Determine the [X, Y] coordinate at the center of the cell enclosing the given text.  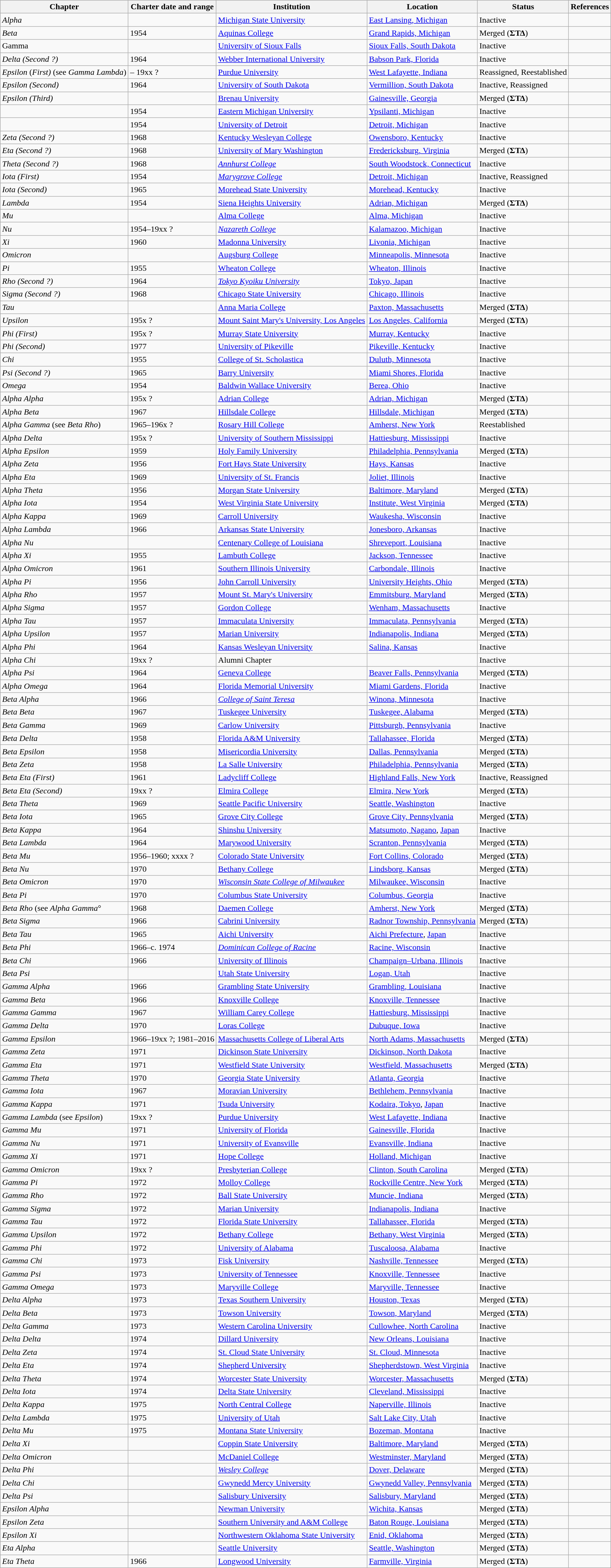
Omega [64, 386]
Gamma Eta [64, 1065]
St. Cloud, Minnesota [422, 1352]
Carroll University [292, 516]
Moravian University [292, 1091]
Cleveland, Mississippi [422, 1391]
Delta Zeta [64, 1352]
Lambda [64, 203]
Bozeman, Montana [422, 1431]
Reestablished [523, 425]
Elmira, New York [422, 790]
Institution [292, 7]
Alma, Michigan [422, 216]
Towson University [292, 1313]
– 19xx ? [172, 72]
Gainesville, Florida [422, 1130]
Kodaira, Tokyo, Japan [422, 1104]
University of Florida [292, 1130]
Chi [64, 359]
St. Cloud State University [292, 1352]
Alpha Kappa [64, 516]
Epsilon Alpha [64, 1509]
Dallas, Pennsylvania [422, 751]
Alpha Omega [64, 686]
Champaign–Urbana, Illinois [422, 960]
Westfield, Massachusetts [422, 1065]
Delta Omicron [64, 1457]
Columbus State University [292, 895]
Joliet, Illinois [422, 477]
Beta Nu [64, 869]
Gamma Tau [64, 1222]
Institute, West Virginia [422, 503]
University Heights, Ohio [422, 582]
Hope College [292, 1156]
Newman University [292, 1509]
Alpha Lambda [64, 529]
Mount St. Mary's University [292, 595]
Colorado State University [292, 856]
Iota (Second) [64, 190]
1959 [172, 451]
Brenau University [292, 98]
Texas Southern University [292, 1300]
Muncie, Indiana [422, 1195]
Gamma Lambda (see Epsilon) [64, 1117]
Ladycliff College [292, 777]
Chicago, Illinois [422, 294]
Babson Park, Florida [422, 59]
Beta Tau [64, 934]
Delta Eta [64, 1365]
Shinshu University [292, 830]
Gamma Pi [64, 1182]
Beta Pi [64, 895]
Gamma Nu [64, 1143]
Barry University [292, 372]
Tuscaloosa, Alabama [422, 1248]
Theta (Second ?) [64, 164]
Fort Collins, Colorado [422, 856]
Sigma (Second ?) [64, 294]
Alpha Epsilon [64, 451]
Gamma Omicron [64, 1169]
Alpha Omicron [64, 568]
Epsilon (First) (see Gamma Lambda) [64, 72]
Dubuque, Iowa [422, 1026]
Dickinson, North Dakota [422, 1052]
Towson, Maryland [422, 1313]
Jonesboro, Arkansas [422, 529]
Waukesha, Wisconsin [422, 516]
Wichita, Kansas [422, 1509]
Alpha Iota [64, 503]
Jackson, Tennessee [422, 555]
Salt Lake City, Utah [422, 1418]
Murray, Kentucky [422, 333]
Alpha Sigma [64, 608]
Reassigned, Reestablished [523, 72]
Epsilon Xi [64, 1535]
Misericordia University [292, 751]
Sioux Falls, South Dakota [422, 46]
Vermillion, South Dakota [422, 85]
1977 [172, 346]
University of Detroit [292, 124]
Florida State University [292, 1222]
Milwaukee, Wisconsin [422, 882]
Iota (First) [64, 177]
Alpha Chi [64, 660]
Beta Gamma [64, 725]
Psi (Second ?) [64, 372]
North Adams, Massachusetts [422, 1039]
Emmitsburg, Maryland [422, 595]
Augsburg College [292, 255]
University of Illinois [292, 960]
Holland, Michigan [422, 1156]
Delta Phi [64, 1470]
John Carroll University [292, 582]
Gamma Zeta [64, 1052]
College of St. Scholastica [292, 359]
Florida A&M University [292, 738]
Delta Kappa [64, 1404]
Wisconsin State College of Milwaukee [292, 882]
Lambuth College [292, 555]
Fort Hays State University [292, 464]
West Virginia State University [292, 503]
Worcester, Massachusetts [422, 1378]
Eta Alpha [64, 1548]
Atlanta, Georgia [422, 1078]
Dominican College of Racine [292, 947]
Beta Omicron [64, 882]
Hillsdale, Michigan [422, 412]
Michigan State University [292, 20]
Epsilon (Third) [64, 98]
Radnor Township, Pennsylvania [422, 921]
Beta Lambda [64, 843]
Winona, Minnesota [422, 699]
Grambling State University [292, 986]
Alpha Nu [64, 542]
Los Angeles, California [422, 320]
Alpha Psi [64, 673]
McDaniel College [292, 1457]
Rho (Second ?) [64, 281]
Alpha Zeta [64, 464]
Aquinas College [292, 33]
Gamma Phi [64, 1248]
Beta Eta (Second) [64, 790]
Bethany, West Virginia [422, 1235]
Delta Alpha [64, 1300]
Omicron [64, 255]
Xi [64, 242]
Eastern Michigan University [292, 111]
Molloy College [292, 1182]
1966–19xx ?; 1981–2016 [172, 1039]
Presbyterian College [292, 1169]
Livonia, Michigan [422, 242]
Daemen College [292, 908]
Maryville College [292, 1287]
Beta Beta [64, 712]
Centenary College of Louisiana [292, 542]
Ypsilanti, Michigan [422, 111]
University of Tennessee [292, 1274]
Utah State University [292, 973]
Pittsburgh, Pennsylvania [422, 725]
Beta Zeta [64, 764]
Beta Psi [64, 973]
Owensboro, Kentucky [422, 137]
Miami Shores, Florida [422, 372]
Southern University and A&M College [292, 1522]
Beta Theta [64, 804]
Delta Delta [64, 1339]
Eta (Second ?) [64, 150]
Alpha Phi [64, 647]
1965–196x ? [172, 425]
Gamma Theta [64, 1078]
Nazareth College [292, 229]
New Orleans, Louisiana [422, 1339]
Hays, Kansas [422, 464]
Paxton, Massachusetts [422, 307]
Immaculata University [292, 621]
Carlow University [292, 725]
Seattle Pacific University [292, 804]
Eta Theta [64, 1561]
Delta Psi [64, 1496]
Gwynedd Valley, Pennsylvania [422, 1483]
Beta Epsilon [64, 751]
Beta Phi [64, 947]
Mu [64, 216]
Gamma Gamma [64, 1013]
Duluth, Minnesota [422, 359]
Westfield State University [292, 1065]
Delta Iota [64, 1391]
University of St. Francis [292, 477]
Phi (Second) [64, 346]
Columbus, Georgia [422, 895]
Farmville, Virginia [422, 1561]
Alma College [292, 216]
University of Southern Mississippi [292, 438]
Cabrini University [292, 921]
Charter date and range [172, 7]
1954–19xx ? [172, 229]
Gamma Xi [64, 1156]
Montana State University [292, 1431]
Salisbury University [292, 1496]
Aichi University [292, 934]
Gamma Chi [64, 1261]
Maryville, Tennessee [422, 1287]
Western Carolina University [292, 1326]
South Woodstock, Connecticut [422, 164]
Gwynedd Mercy University [292, 1483]
Nashville, Tennessee [422, 1261]
Delta Lambda [64, 1418]
Chicago State University [292, 294]
Tokyo, Japan [422, 281]
Berea, Ohio [422, 386]
Epsilon Zeta [64, 1522]
Alpha Rho [64, 595]
Alumni Chapter [292, 660]
Beta Sigma [64, 921]
Gamma Upsilon [64, 1235]
Webber International University [292, 59]
Westminster, Maryland [422, 1457]
Carbondale, Illinois [422, 568]
Siena Heights University [292, 203]
Alpha Eta [64, 477]
Houston, Texas [422, 1300]
Grove City, Pennsylvania [422, 817]
Loras College [292, 1026]
Kalamazoo, Michigan [422, 229]
1956–1960; xxxx ? [172, 856]
Massachusetts College of Liberal Arts [292, 1039]
Beta Eta (First) [64, 777]
Tuskegee University [292, 712]
Marygrove College [292, 177]
Highland Falls, New York [422, 777]
Morehead, Kentucky [422, 190]
Baldwin Wallace University [292, 386]
Alpha [64, 20]
Shepherd University [292, 1365]
Shepherdstown, West Virginia [422, 1365]
Gamma Sigma [64, 1208]
Beta Mu [64, 856]
Knoxville College [292, 1000]
Elmira College [292, 790]
Delta Gamma [64, 1326]
Tokyo Kyoiku University [292, 281]
University of Pikeville [292, 346]
University of Evansville [292, 1143]
Alpha Gamma (see Beta Rho) [64, 425]
Pikeville, Kentucky [422, 346]
Geneva College [292, 673]
Alpha Pi [64, 582]
Scranton, Pennsylvania [422, 843]
Wheaton, Illinois [422, 268]
University of Mary Washington [292, 150]
Nu [64, 229]
Beaver Falls, Pennsylvania [422, 673]
William Carey College [292, 1013]
Beta Alpha [64, 699]
Anna Maria College [292, 307]
Alpha Delta [64, 438]
Evansville, Indiana [422, 1143]
North Central College [292, 1404]
Worcester State University [292, 1378]
Georgia State University [292, 1078]
Gamma Psi [64, 1274]
1966–c. 1974 [172, 947]
Adrian College [292, 399]
Grove City College [292, 817]
Location [422, 7]
Bethlehem, Pennsylvania [422, 1091]
Mount Saint Mary's University, Los Angeles [292, 320]
Gamma Iota [64, 1091]
Hillsdale College [292, 412]
Ball State University [292, 1195]
Delta Theta [64, 1378]
Gamma Alpha [64, 986]
Clinton, South Carolina [422, 1169]
Gamma Delta [64, 1026]
Dillard University [292, 1339]
Gamma [64, 46]
Alpha Upsilon [64, 634]
Matsumoto, Nagano, Japan [422, 830]
Cullowhee, North Carolina [422, 1326]
Alpha Alpha [64, 399]
Fisk University [292, 1261]
Upsilon [64, 320]
Wesley College [292, 1470]
Seattle University [292, 1548]
Beta Iota [64, 817]
Northwestern Oklahoma State University [292, 1535]
Chapter [64, 7]
Gordon College [292, 608]
Baton Rouge, Louisiana [422, 1522]
Tuskegee, Alabama [422, 712]
Morgan State University [292, 490]
Marywood University [292, 843]
Rockville Centre, New York [422, 1182]
Delta Chi [64, 1483]
Zeta (Second ?) [64, 137]
Rosary Hill College [292, 425]
Morehead State University [292, 190]
Fredericksburg, Virginia [422, 150]
Gamma Rho [64, 1195]
Logan, Utah [422, 973]
1960 [172, 242]
Lindsborg, Kansas [422, 869]
Naperville, Illinois [422, 1404]
East Lansing, Michigan [422, 20]
Salisbury, Maryland [422, 1496]
Aichi Prefecture, Japan [422, 934]
Salina, Kansas [422, 647]
Delta State University [292, 1391]
Kentucky Wesleyan College [292, 137]
Alpha Tau [64, 621]
Beta Chi [64, 960]
Epsilon (Second) [64, 85]
Arkansas State University [292, 529]
Delta Beta [64, 1313]
Gamma Epsilon [64, 1039]
Gamma Beta [64, 1000]
Kansas Wesleyan University [292, 647]
Gamma Kappa [64, 1104]
Madonna University [292, 242]
College of Saint Teresa [292, 699]
Wheaton College [292, 268]
University of South Dakota [292, 85]
University of Sioux Falls [292, 46]
University of Utah [292, 1418]
Coppin State University [292, 1444]
Grand Rapids, Michigan [422, 33]
Phi (First) [64, 333]
Longwood University [292, 1561]
Immaculata, Pennsylvania [422, 621]
Beta Delta [64, 738]
University of Alabama [292, 1248]
Miami Gardens, Florida [422, 686]
Pi [64, 268]
Wenham, Massachusetts [422, 608]
La Salle University [292, 764]
Alpha Xi [64, 555]
Minneapolis, Minnesota [422, 255]
Southern Illinois University [292, 568]
Holy Family University [292, 451]
Murray State University [292, 333]
Annhurst College [292, 164]
Delta Mu [64, 1431]
Beta Rho (see Alpha Gamma° [64, 908]
Status [523, 7]
Delta (Second ?) [64, 59]
Beta [64, 33]
Gainesville, Georgia [422, 98]
Enid, Oklahoma [422, 1535]
Delta Xi [64, 1444]
Dickinson State University [292, 1052]
Tsuda University [292, 1104]
Dover, Delaware [422, 1470]
Alpha Beta [64, 412]
Tau [64, 307]
Grambling, Louisiana [422, 986]
Gamma Omega [64, 1287]
Shreveport, Louisiana [422, 542]
Beta Kappa [64, 830]
Florida Memorial University [292, 686]
Alpha Theta [64, 490]
Racine, Wisconsin [422, 947]
Gamma Mu [64, 1130]
References [590, 7]
